Capture the cell that displays the provided text and extract its [X, Y] central coordinate. 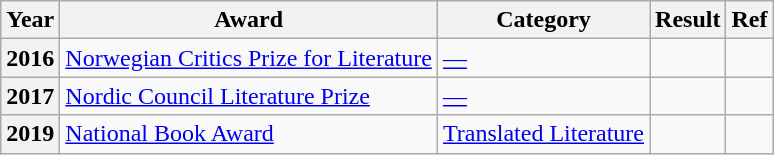
2016 [30, 58]
National Book Award [249, 134]
Award [249, 20]
Norwegian Critics Prize for Literature [249, 58]
Year [30, 20]
Category [543, 20]
Translated Literature [543, 134]
2017 [30, 96]
Result [688, 20]
Ref [750, 20]
Nordic Council Literature Prize [249, 96]
2019 [30, 134]
